Return [x, y] of the center of cell containing provided text 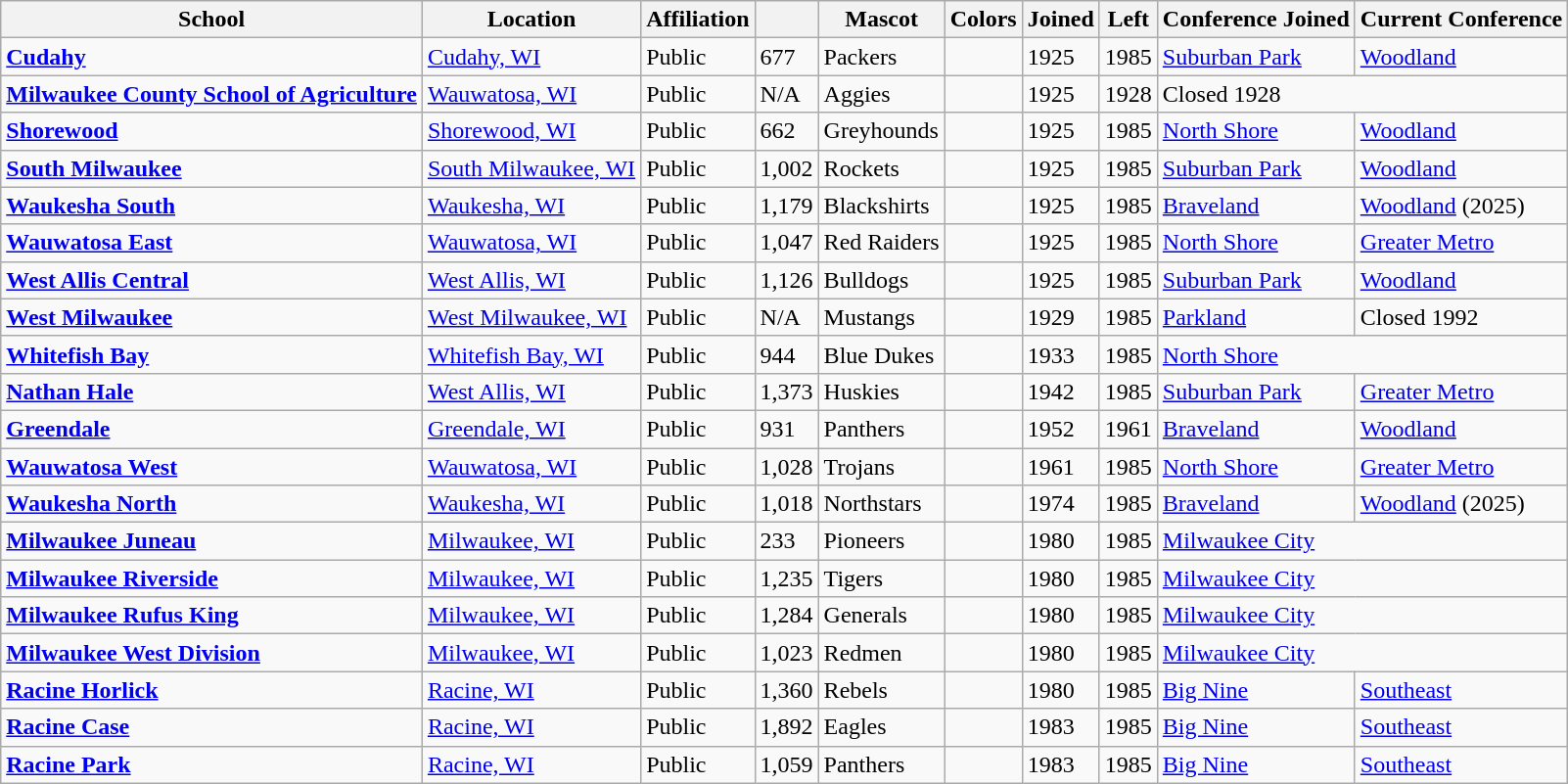
Closed 1992 [1460, 317]
West Allis Central [211, 280]
931 [787, 429]
Racine Horlick [211, 690]
Nathan Hale [211, 392]
Rockets [881, 168]
Blackshirts [881, 206]
Greyhounds [881, 131]
Affiliation [698, 20]
1,047 [787, 243]
Tigers [881, 578]
1929 [1061, 317]
944 [787, 354]
Wauwatosa East [211, 243]
Colors [983, 20]
1,373 [787, 392]
Milwaukee Juneau [211, 541]
Racine Case [211, 727]
Greendale [211, 429]
1,235 [787, 578]
Trojans [881, 467]
1928 [1128, 94]
Packers [881, 57]
1,179 [787, 206]
Current Conference [1460, 20]
1,059 [787, 764]
233 [787, 541]
1,028 [787, 467]
Mustangs [881, 317]
Milwaukee Riverside [211, 578]
Aggies [881, 94]
Parkland [1256, 317]
Red Raiders [881, 243]
Conference Joined [1256, 20]
Generals [881, 616]
677 [787, 57]
Milwaukee Rufus King [211, 616]
Waukesha South [211, 206]
West Milwaukee, WI [530, 317]
Greendale, WI [530, 429]
West Milwaukee [211, 317]
South Milwaukee, WI [530, 168]
Rebels [881, 690]
Location [530, 20]
Blue Dukes [881, 354]
1952 [1061, 429]
1,023 [787, 653]
Milwaukee County School of Agriculture [211, 94]
Mascot [881, 20]
Left [1128, 20]
Pioneers [881, 541]
1942 [1061, 392]
Whitefish Bay [211, 354]
Cudahy [211, 57]
Shorewood [211, 131]
1,002 [787, 168]
Northstars [881, 504]
1,284 [787, 616]
Redmen [881, 653]
1,892 [787, 727]
1,126 [787, 280]
South Milwaukee [211, 168]
Wauwatosa West [211, 467]
School [211, 20]
1,018 [787, 504]
1974 [1061, 504]
Joined [1061, 20]
Huskies [881, 392]
Eagles [881, 727]
662 [787, 131]
Racine Park [211, 764]
Cudahy, WI [530, 57]
Bulldogs [881, 280]
Waukesha North [211, 504]
Whitefish Bay, WI [530, 354]
1933 [1061, 354]
1,360 [787, 690]
Closed 1928 [1362, 94]
Milwaukee West Division [211, 653]
Shorewood, WI [530, 131]
